Identify which cell holds the provided text, then report its [x, y] central coordinate. 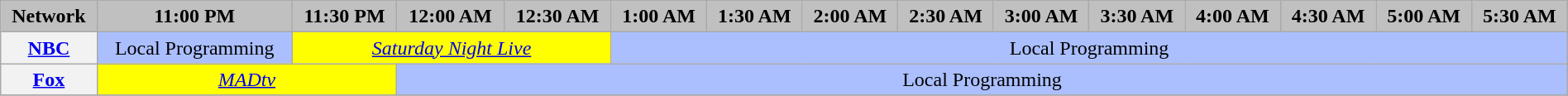
4:00 AM [1233, 17]
4:30 AM [1328, 17]
11:00 PM [194, 17]
Network [49, 17]
1:30 AM [754, 17]
3:00 AM [1041, 17]
2:00 AM [850, 17]
11:30 PM [344, 17]
Saturday Night Live [452, 48]
2:30 AM [946, 17]
3:30 AM [1137, 17]
NBC [49, 48]
Fox [49, 79]
5:30 AM [1519, 17]
12:30 AM [557, 17]
1:00 AM [659, 17]
12:00 AM [451, 17]
5:00 AM [1424, 17]
MADtv [246, 79]
